Output the [X, Y] coordinate of the center of the cell containing the given text.  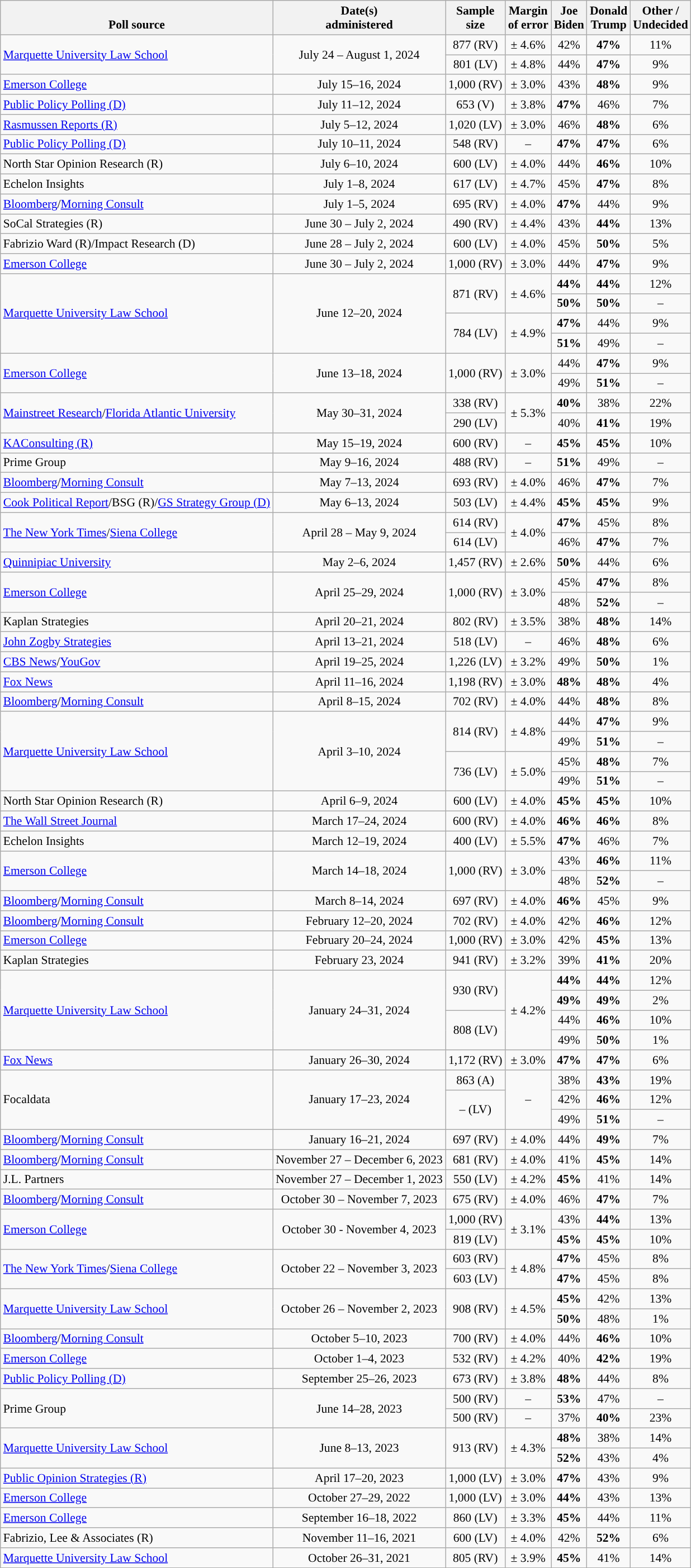
488 (RV) [475, 463]
± 4.9% [528, 333]
681 (RV) [475, 1160]
January 26–30, 2024 [359, 1060]
October 26–31, 2021 [359, 1558]
May 7–13, 2024 [359, 483]
May 9–16, 2024 [359, 463]
J.L. Partners [136, 1180]
338 (RV) [475, 403]
5% [660, 244]
May 30–31, 2024 [359, 414]
October 1–4, 2023 [359, 1359]
KAConsulting (R) [136, 443]
July 6–10, 2024 [359, 164]
October 5–10, 2023 [359, 1339]
± 4.5% [528, 1309]
1,198 (RV) [475, 682]
November 11–16, 2021 [359, 1538]
Fabrizio Ward (R)/Impact Research (D) [136, 244]
784 (LV) [475, 333]
January 17–23, 2024 [359, 1100]
548 (RV) [475, 144]
Mainstreet Research/Florida Atlantic University [136, 414]
860 (LV) [475, 1518]
June 14–28, 2023 [359, 1408]
July 24 – August 1, 2024 [359, 55]
January 16–21, 2024 [359, 1140]
October 30 - November 4, 2023 [359, 1229]
± 5.3% [528, 414]
DonaldTrump [608, 18]
532 (RV) [475, 1359]
503 (LV) [475, 503]
1,226 (LV) [475, 662]
814 (RV) [475, 732]
– (LV) [475, 1110]
603 (LV) [475, 1279]
April 8–15, 2024 [359, 702]
808 (LV) [475, 1030]
October 22 – November 3, 2023 [359, 1268]
June 13–18, 2024 [359, 373]
39% [569, 961]
March 14–18, 2024 [359, 871]
March 17–24, 2024 [359, 821]
May 2–6, 2024 [359, 563]
Date(s)administered [359, 18]
The Wall Street Journal [136, 821]
22% [660, 403]
± 2.6% [528, 563]
400 (LV) [475, 841]
May 6–13, 2024 [359, 503]
Samplesize [475, 18]
February 23, 2024 [359, 961]
53% [569, 1399]
April 25–29, 2024 [359, 592]
± 3.5% [528, 622]
Public Opinion Strategies (R) [136, 1478]
SoCal Strategies (R) [136, 224]
June 8–13, 2023 [359, 1448]
863 (A) [475, 1080]
March 12–19, 2024 [359, 841]
693 (RV) [475, 483]
October 30 – November 7, 2023 [359, 1200]
April 17–20, 2023 [359, 1478]
Poll source [136, 18]
February 12–20, 2024 [359, 921]
± 5.5% [528, 841]
JoeBiden [569, 18]
July 15–16, 2024 [359, 85]
Other /Undecided [660, 18]
November 27 – December 6, 2023 [359, 1160]
September 25–26, 2023 [359, 1379]
March 8–14, 2024 [359, 901]
700 (RV) [475, 1339]
± 3.3% [528, 1518]
614 (LV) [475, 543]
617 (LV) [475, 184]
October 27–29, 2022 [359, 1498]
673 (RV) [475, 1379]
805 (RV) [475, 1558]
± 3.9% [528, 1558]
July 10–11, 2024 [359, 144]
John Zogby Strategies [136, 642]
± 4.3% [528, 1448]
Rasmussen Reports (R) [136, 125]
801 (LV) [475, 65]
Fabrizio, Lee & Associates (R) [136, 1538]
± 4.7% [528, 184]
June 28 – July 2, 2024 [359, 244]
1,020 (LV) [475, 125]
April 6–9, 2024 [359, 801]
819 (LV) [475, 1239]
908 (RV) [475, 1309]
June 12–20, 2024 [359, 313]
802 (RV) [475, 622]
877 (RV) [475, 45]
CBS News/YouGov [136, 662]
941 (RV) [475, 961]
913 (RV) [475, 1448]
July 5–12, 2024 [359, 125]
Focaldata [136, 1100]
Cook Political Report/BSG (R)/GS Strategy Group (D) [136, 503]
November 27 – December 1, 2023 [359, 1180]
January 24–31, 2024 [359, 1010]
February 20–24, 2024 [359, 940]
736 (LV) [475, 771]
± 3.1% [528, 1229]
23% [660, 1418]
July 11–12, 2024 [359, 104]
695 (RV) [475, 204]
May 15–19, 2024 [359, 443]
2% [660, 1000]
Marginof error [528, 18]
April 3–10, 2024 [359, 752]
518 (LV) [475, 642]
April 28 – May 9, 2024 [359, 532]
September 16–18, 2022 [359, 1518]
490 (RV) [475, 224]
April 20–21, 2024 [359, 622]
1,457 (RV) [475, 563]
October 26 – November 2, 2023 [359, 1309]
871 (RV) [475, 294]
37% [569, 1418]
603 (RV) [475, 1259]
653 (V) [475, 104]
1,172 (RV) [475, 1060]
290 (LV) [475, 423]
± 5.0% [528, 771]
April 11–16, 2024 [359, 682]
930 (RV) [475, 990]
675 (RV) [475, 1200]
20% [660, 961]
614 (RV) [475, 522]
April 19–25, 2024 [359, 662]
Quinnipiac University [136, 563]
550 (LV) [475, 1180]
April 13–21, 2024 [359, 642]
July 1–5, 2024 [359, 204]
July 1–8, 2024 [359, 184]
